Return the (X, Y) coordinate for the center point of the cell that contains the specified text.  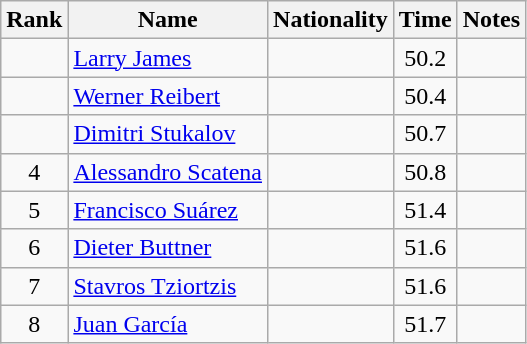
Nationality (331, 20)
Time (425, 20)
Dieter Buttner (168, 248)
50.4 (425, 96)
50.7 (425, 134)
7 (34, 286)
Francisco Suárez (168, 210)
8 (34, 324)
Stavros Tziortzis (168, 286)
6 (34, 248)
51.7 (425, 324)
Alessandro Scatena (168, 172)
Larry James (168, 58)
50.8 (425, 172)
Rank (34, 20)
Name (168, 20)
Werner Reibert (168, 96)
Dimitri Stukalov (168, 134)
51.4 (425, 210)
4 (34, 172)
50.2 (425, 58)
5 (34, 210)
Juan García (168, 324)
Notes (491, 20)
